Pinpoint the cell where the given text exists, returning its (x, y) midpoint coordinate. 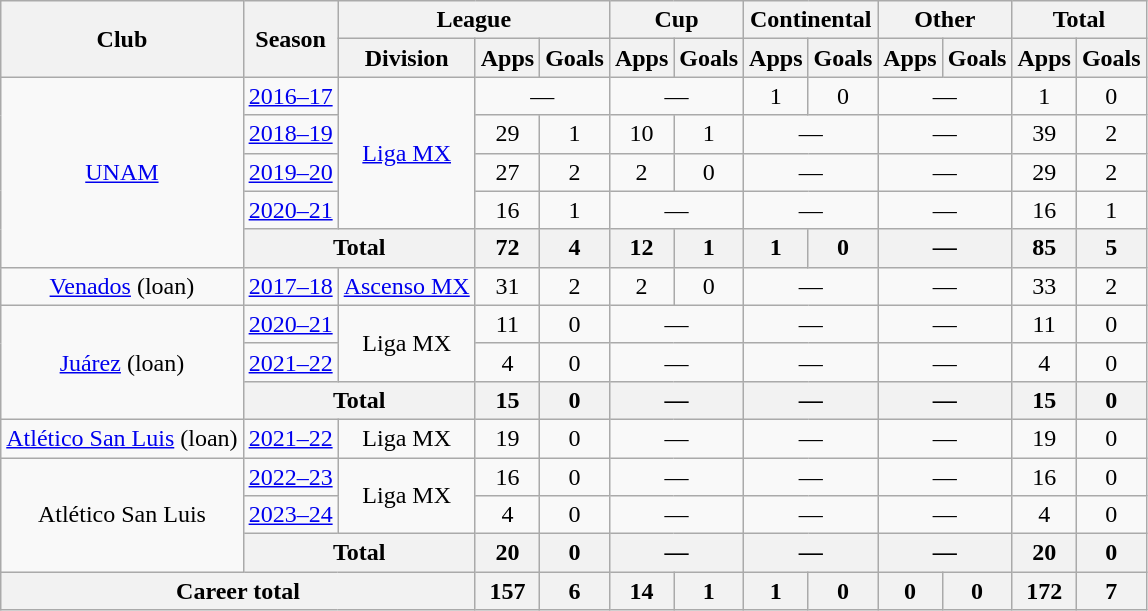
Atlético San Luis (122, 515)
7 (1111, 591)
33 (1044, 286)
Continental (811, 20)
Club (122, 39)
12 (641, 248)
5 (1111, 248)
2018–19 (290, 134)
Career total (238, 591)
85 (1044, 248)
Atlético San Luis (loan) (122, 438)
6 (575, 591)
Venados (loan) (122, 286)
Ascenso MX (406, 286)
League (474, 20)
14 (641, 591)
157 (507, 591)
172 (1044, 591)
2019–20 (290, 172)
Juárez (loan) (122, 362)
72 (507, 248)
2023–24 (290, 515)
Season (290, 39)
2022–23 (290, 477)
31 (507, 286)
2016–17 (290, 96)
Cup (676, 20)
27 (507, 172)
Other (945, 20)
Division (406, 58)
2017–18 (290, 286)
UNAM (122, 172)
10 (641, 134)
39 (1044, 134)
